Determine the [X, Y] coordinate at the center of the cell enclosing the given text.  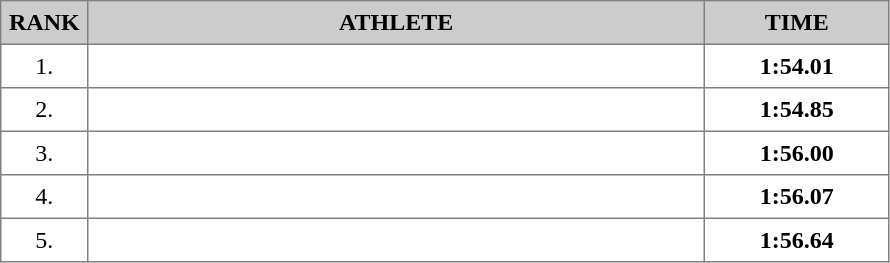
1:56.00 [796, 153]
1:54.85 [796, 110]
1:56.07 [796, 197]
1:54.01 [796, 66]
5. [44, 240]
1. [44, 66]
3. [44, 153]
2. [44, 110]
RANK [44, 23]
1:56.64 [796, 240]
TIME [796, 23]
ATHLETE [396, 23]
4. [44, 197]
